Extract the [X, Y] coordinate from the center of the cell holding the provided text.  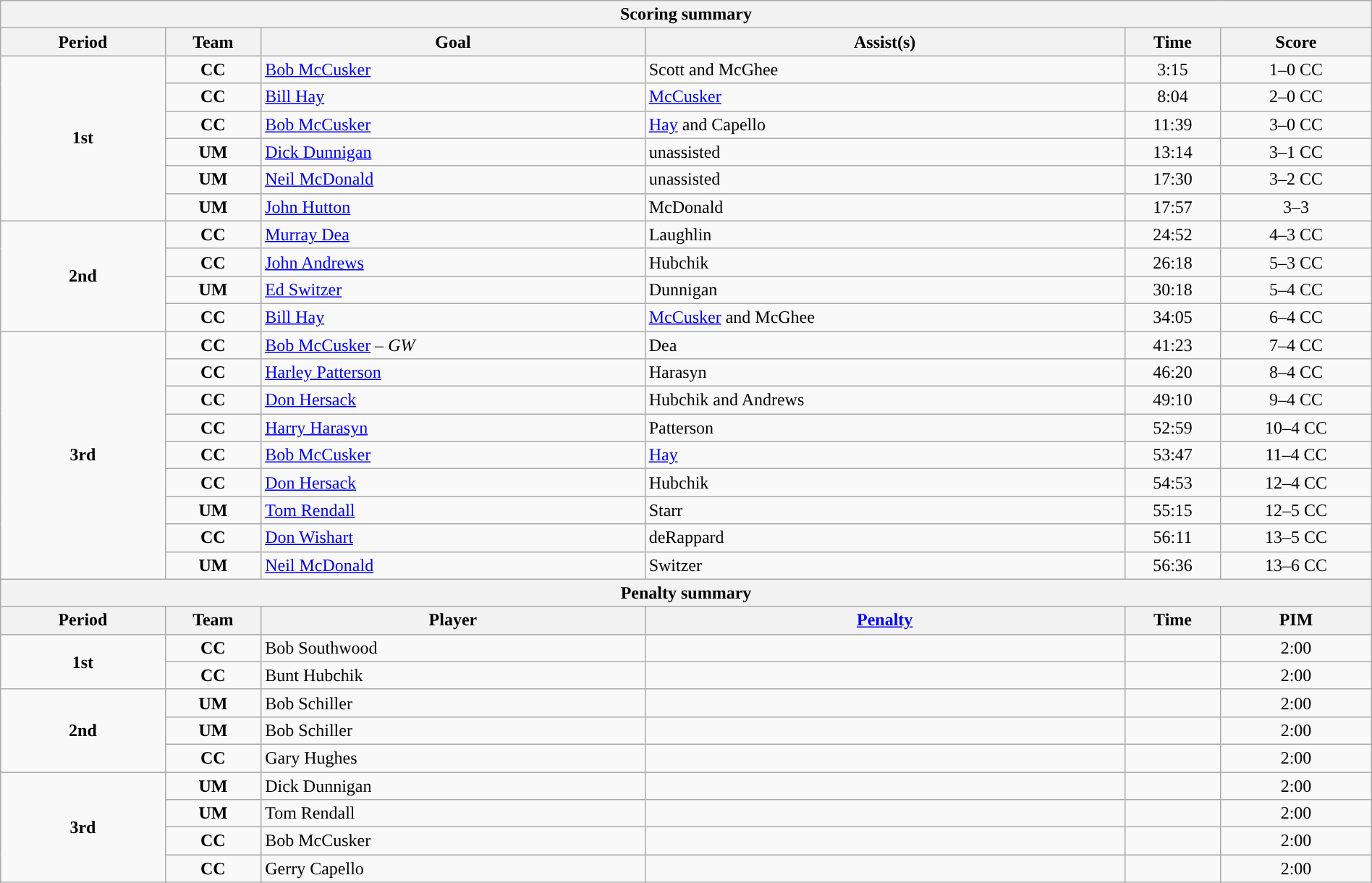
3–2 CC [1296, 179]
7–4 CC [1296, 345]
McCusker and McGhee [884, 317]
34:05 [1172, 317]
13–5 CC [1296, 538]
Player [453, 620]
Harry Harasyn [453, 428]
PIM [1296, 620]
4–3 CC [1296, 235]
10–4 CC [1296, 428]
Harley Patterson [453, 373]
Gerry Capello [453, 869]
41:23 [1172, 345]
Penalty summary [686, 593]
6–4 CC [1296, 317]
Laughlin [884, 235]
8–4 CC [1296, 373]
Hay [884, 455]
3–3 [1296, 207]
56:11 [1172, 538]
5–3 CC [1296, 262]
56:36 [1172, 565]
Scott and McGhee [884, 69]
3–1 CC [1296, 152]
Starr [884, 510]
Hubchik and Andrews [884, 400]
Dunnigan [884, 290]
1–0 CC [1296, 69]
9–4 CC [1296, 400]
8:04 [1172, 97]
2–0 CC [1296, 97]
30:18 [1172, 290]
13–6 CC [1296, 565]
Hay and Capello [884, 124]
12–4 CC [1296, 483]
12–5 CC [1296, 510]
Murray Dea [453, 235]
3:15 [1172, 69]
John Andrews [453, 262]
3–0 CC [1296, 124]
Patterson [884, 428]
Harasyn [884, 373]
55:15 [1172, 510]
deRappard [884, 538]
Bunt Hubchik [453, 675]
Score [1296, 42]
24:52 [1172, 235]
11–4 CC [1296, 455]
Switzer [884, 565]
Bob Southwood [453, 648]
5–4 CC [1296, 290]
26:18 [1172, 262]
Dea [884, 345]
Ed Switzer [453, 290]
McDonald [884, 207]
Penalty [884, 620]
McCusker [884, 97]
46:20 [1172, 373]
Gary Hughes [453, 758]
11:39 [1172, 124]
Goal [453, 42]
Assist(s) [884, 42]
49:10 [1172, 400]
13:14 [1172, 152]
17:57 [1172, 207]
John Hutton [453, 207]
53:47 [1172, 455]
Scoring summary [686, 14]
17:30 [1172, 179]
52:59 [1172, 428]
Bob McCusker – GW [453, 345]
Don Wishart [453, 538]
54:53 [1172, 483]
